Locate the cell with the specified text and output its [X, Y] center coordinate. 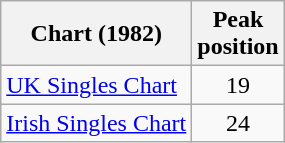
Chart (1982) [96, 34]
Peakposition [238, 34]
19 [238, 85]
24 [238, 123]
Irish Singles Chart [96, 123]
UK Singles Chart [96, 85]
